Extract the [X, Y] coordinate from the center of the cell holding the provided text.  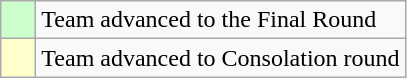
Team advanced to the Final Round [220, 20]
Team advanced to Consolation round [220, 58]
